For the text-containing cell, return its midpoint in (x, y) coordinate format. 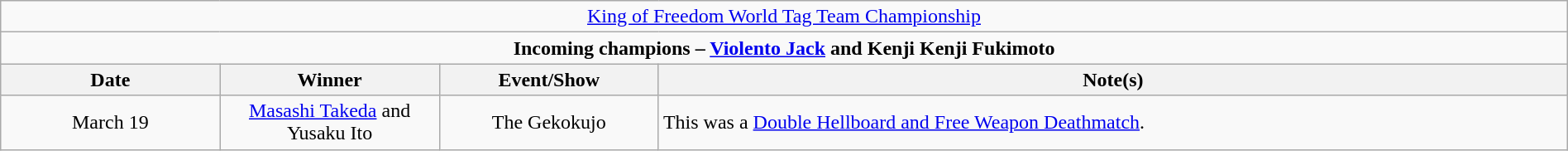
This was a Double Hellboard and Free Weapon Deathmatch. (1113, 123)
Masashi Takeda and Yusaku Ito (329, 123)
Note(s) (1113, 80)
Incoming champions – Violento Jack and Kenji Kenji Fukimoto (784, 48)
The Gekokujo (549, 123)
Event/Show (549, 80)
Winner (329, 80)
March 19 (111, 123)
King of Freedom World Tag Team Championship (784, 17)
Date (111, 80)
